Extract the (x, y) coordinate from the center of the cell holding the provided text.  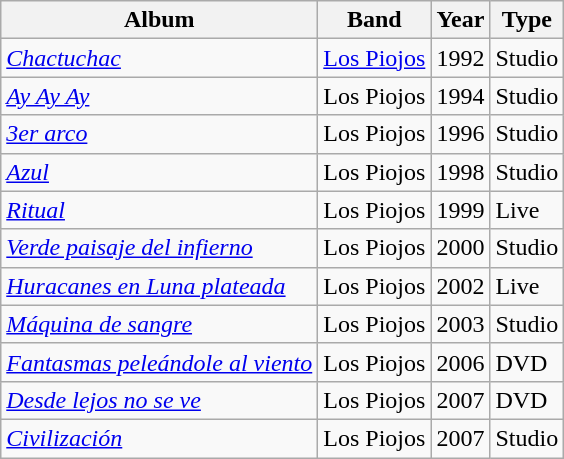
2003 (460, 324)
Band (374, 20)
Ritual (160, 210)
Verde paisaje del infierno (160, 248)
1999 (460, 210)
Máquina de sangre (160, 324)
2002 (460, 286)
Ay Ay Ay (160, 96)
Chactuchac (160, 58)
2006 (460, 362)
1996 (460, 134)
Type (527, 20)
1992 (460, 58)
Year (460, 20)
3er arco (160, 134)
1994 (460, 96)
Album (160, 20)
1998 (460, 172)
2000 (460, 248)
Desde lejos no se ve (160, 400)
Huracanes en Luna plateada (160, 286)
Civilización (160, 438)
Azul (160, 172)
Fantasmas peleándole al viento (160, 362)
